Provide the (x, y) coordinate of the cell's center where the given text is located.  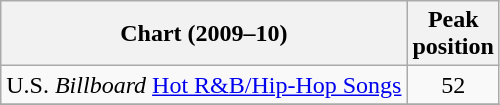
Chart (2009–10) (204, 34)
U.S. Billboard Hot R&B/Hip-Hop Songs (204, 85)
Peakposition (453, 34)
52 (453, 85)
